Identify which cell holds the provided text, then report its [X, Y] central coordinate. 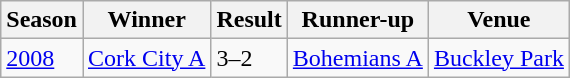
2008 [42, 58]
3–2 [249, 58]
Runner-up [358, 20]
Winner [146, 20]
Result [249, 20]
Cork City A [146, 58]
Season [42, 20]
Venue [498, 20]
Buckley Park [498, 58]
Bohemians A [358, 58]
